Scan for the cell matching the given text and deliver its (x, y) coordinate at center. 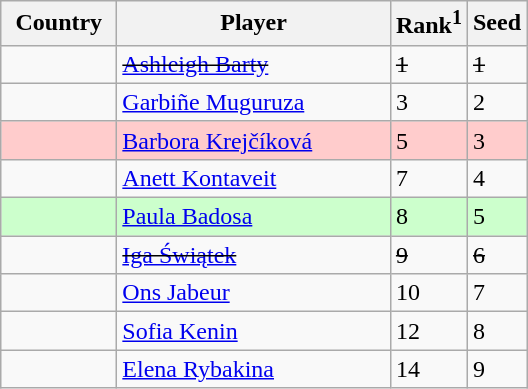
Anett Kontaveit (254, 178)
10 (428, 293)
Seed (496, 24)
Garbiñe Muguruza (254, 102)
Rank1 (428, 24)
Sofia Kenin (254, 331)
14 (428, 369)
Country (59, 24)
6 (496, 255)
Player (254, 24)
4 (496, 178)
Barbora Krejčíková (254, 140)
2 (496, 102)
Elena Rybakina (254, 369)
Ons Jabeur (254, 293)
Iga Świątek (254, 255)
Paula Badosa (254, 217)
12 (428, 331)
Ashleigh Barty (254, 64)
